Search for the cell housing the specified text and yield its [x, y] center coordinate. 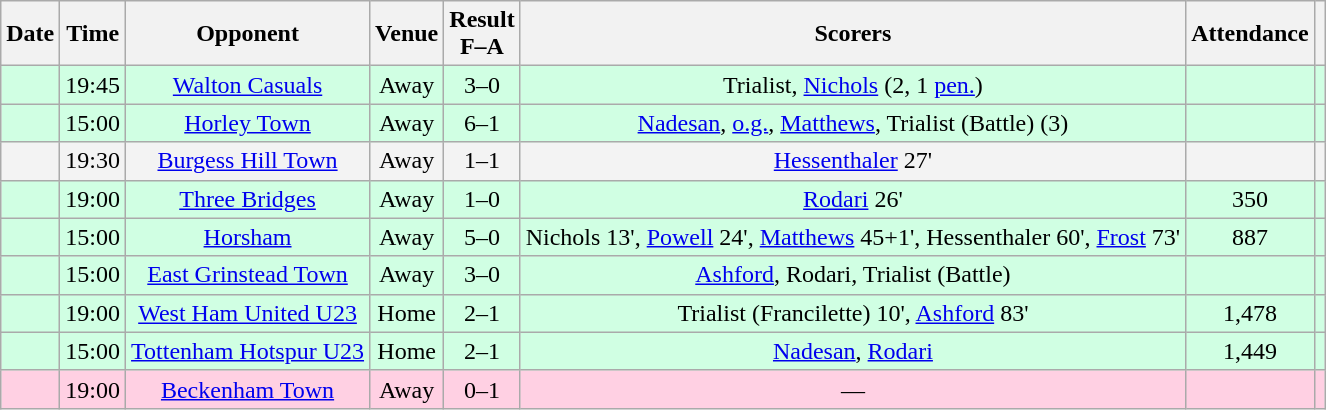
Attendance [1250, 34]
Venue [407, 34]
Time [93, 34]
East Grinstead Town [248, 275]
— [853, 389]
887 [1250, 237]
ResultF–A [482, 34]
Burgess Hill Town [248, 161]
Beckenham Town [248, 389]
19:30 [93, 161]
350 [1250, 199]
Horley Town [248, 123]
Date [30, 34]
West Ham United U23 [248, 313]
Opponent [248, 34]
Rodari 26' [853, 199]
Nichols 13', Powell 24', Matthews 45+1', Hessenthaler 60', Frost 73' [853, 237]
Trialist (Francilette) 10', Ashford 83' [853, 313]
Nadesan, Rodari [853, 351]
1–1 [482, 161]
Ashford, Rodari, Trialist (Battle) [853, 275]
Tottenham Hotspur U23 [248, 351]
1–0 [482, 199]
Scorers [853, 34]
1,449 [1250, 351]
Trialist, Nichols (2, 1 pen.) [853, 85]
Three Bridges [248, 199]
19:45 [93, 85]
6–1 [482, 123]
Horsham [248, 237]
Nadesan, o.g., Matthews, Trialist (Battle) (3) [853, 123]
5–0 [482, 237]
1,478 [1250, 313]
0–1 [482, 389]
Walton Casuals [248, 85]
Hessenthaler 27' [853, 161]
